Return the (x, y) coordinate for the center point of the cell that contains the specified text.  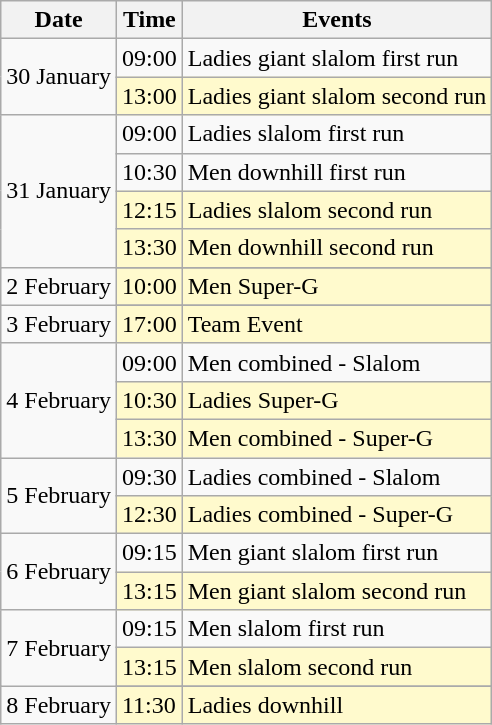
Ladies downhill (337, 705)
Ladies giant slalom first run (337, 58)
11:30 (149, 705)
Men combined - Super-G (337, 438)
Ladies combined - Super-G (337, 515)
3 February (59, 324)
Ladies combined - Slalom (337, 477)
4 February (59, 400)
Men giant slalom second run (337, 591)
Team Event (337, 324)
Date (59, 20)
30 January (59, 77)
Men slalom second run (337, 667)
Men giant slalom first run (337, 553)
12:30 (149, 515)
Men downhill first run (337, 172)
Men downhill second run (337, 248)
Events (337, 20)
12:15 (149, 210)
Men slalom first run (337, 629)
Ladies slalom first run (337, 134)
31 January (59, 191)
09:30 (149, 477)
Men Super-G (337, 286)
Ladies slalom second run (337, 210)
7 February (59, 648)
Time (149, 20)
13:00 (149, 96)
6 February (59, 572)
10:00 (149, 286)
Men combined - Slalom (337, 362)
5 February (59, 496)
2 February (59, 286)
Ladies giant slalom second run (337, 96)
8 February (59, 705)
17:00 (149, 324)
Ladies Super-G (337, 400)
